Search for the cell housing the specified text and yield its (X, Y) center coordinate. 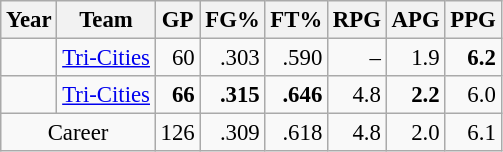
.618 (296, 133)
.303 (232, 58)
6.0 (473, 95)
GP (178, 20)
APG (416, 20)
126 (178, 133)
.646 (296, 95)
PPG (473, 20)
66 (178, 95)
FG% (232, 20)
6.1 (473, 133)
60 (178, 58)
– (358, 58)
6.2 (473, 58)
2.2 (416, 95)
FT% (296, 20)
.309 (232, 133)
Year (29, 20)
.590 (296, 58)
2.0 (416, 133)
.315 (232, 95)
1.9 (416, 58)
Career (78, 133)
RPG (358, 20)
Team (106, 20)
